From the cell containing the given text, extract its center point as (X, Y) coordinate. 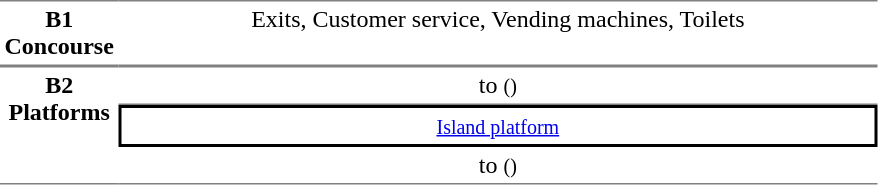
B1Concourse (59, 33)
Island platform (498, 126)
B2Platforms (59, 125)
Exits, Customer service, Vending machines, Toilets (498, 33)
